Pinpoint the cell where the given text exists, returning its [x, y] midpoint coordinate. 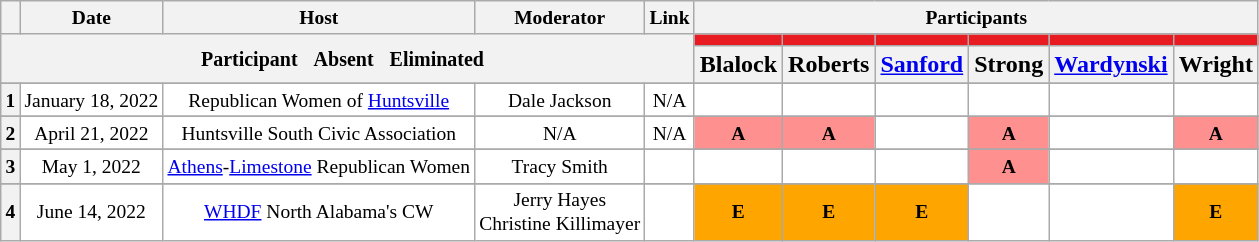
Huntsville South Civic Association [319, 132]
Date [92, 18]
Link [670, 18]
Sanford [922, 64]
Athens-Limestone Republican Women [319, 166]
Blalock [738, 64]
Wardynski [1111, 64]
May 1, 2022 [92, 166]
Participant Absent Eliminated [348, 58]
4 [10, 212]
April 21, 2022 [92, 132]
3 [10, 166]
Jerry HayesChristine Killimayer [560, 212]
Roberts [829, 64]
Republican Women of Huntsville [319, 100]
Dale Jackson [560, 100]
Moderator [560, 18]
Tracy Smith [560, 166]
Participants [976, 18]
1 [10, 100]
2 [10, 132]
June 14, 2022 [92, 212]
Strong [1009, 64]
January 18, 2022 [92, 100]
Wright [1216, 64]
Host [319, 18]
WHDF North Alabama's CW [319, 212]
